Capture the cell that displays the provided text and extract its (x, y) central coordinate. 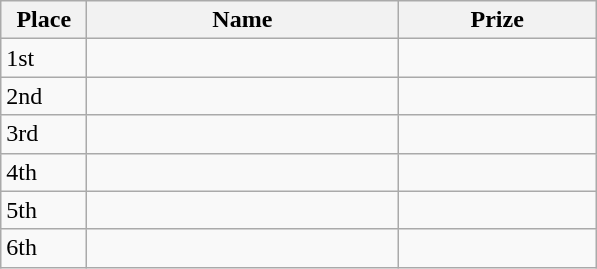
1st (44, 58)
4th (44, 172)
Place (44, 20)
6th (44, 248)
Name (242, 20)
Prize (498, 20)
2nd (44, 96)
5th (44, 210)
3rd (44, 134)
